Identify which cell holds the provided text, then report its (X, Y) central coordinate. 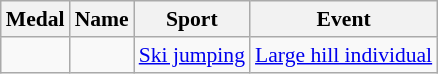
Large hill individual (344, 55)
Name (102, 19)
Ski jumping (192, 55)
Sport (192, 19)
Medal (36, 19)
Event (344, 19)
